Extract the [x, y] coordinate from the center of the cell holding the provided text.  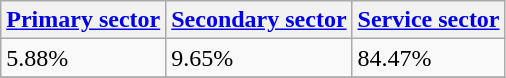
5.88% [84, 58]
Service sector [428, 20]
9.65% [259, 58]
Primary sector [84, 20]
Secondary sector [259, 20]
84.47% [428, 58]
